For the text-containing cell, return its midpoint in (X, Y) coordinate format. 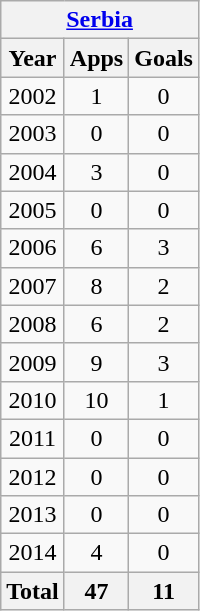
2008 (33, 324)
2011 (33, 438)
Apps (96, 58)
2002 (33, 96)
9 (96, 362)
2007 (33, 286)
2013 (33, 515)
2004 (33, 172)
Total (33, 591)
4 (96, 553)
Goals (164, 58)
47 (96, 591)
2010 (33, 400)
Serbia (100, 20)
Year (33, 58)
2009 (33, 362)
2005 (33, 210)
8 (96, 286)
2014 (33, 553)
2012 (33, 477)
11 (164, 591)
10 (96, 400)
2006 (33, 248)
2003 (33, 134)
